Identify which cell holds the provided text, then report its [x, y] central coordinate. 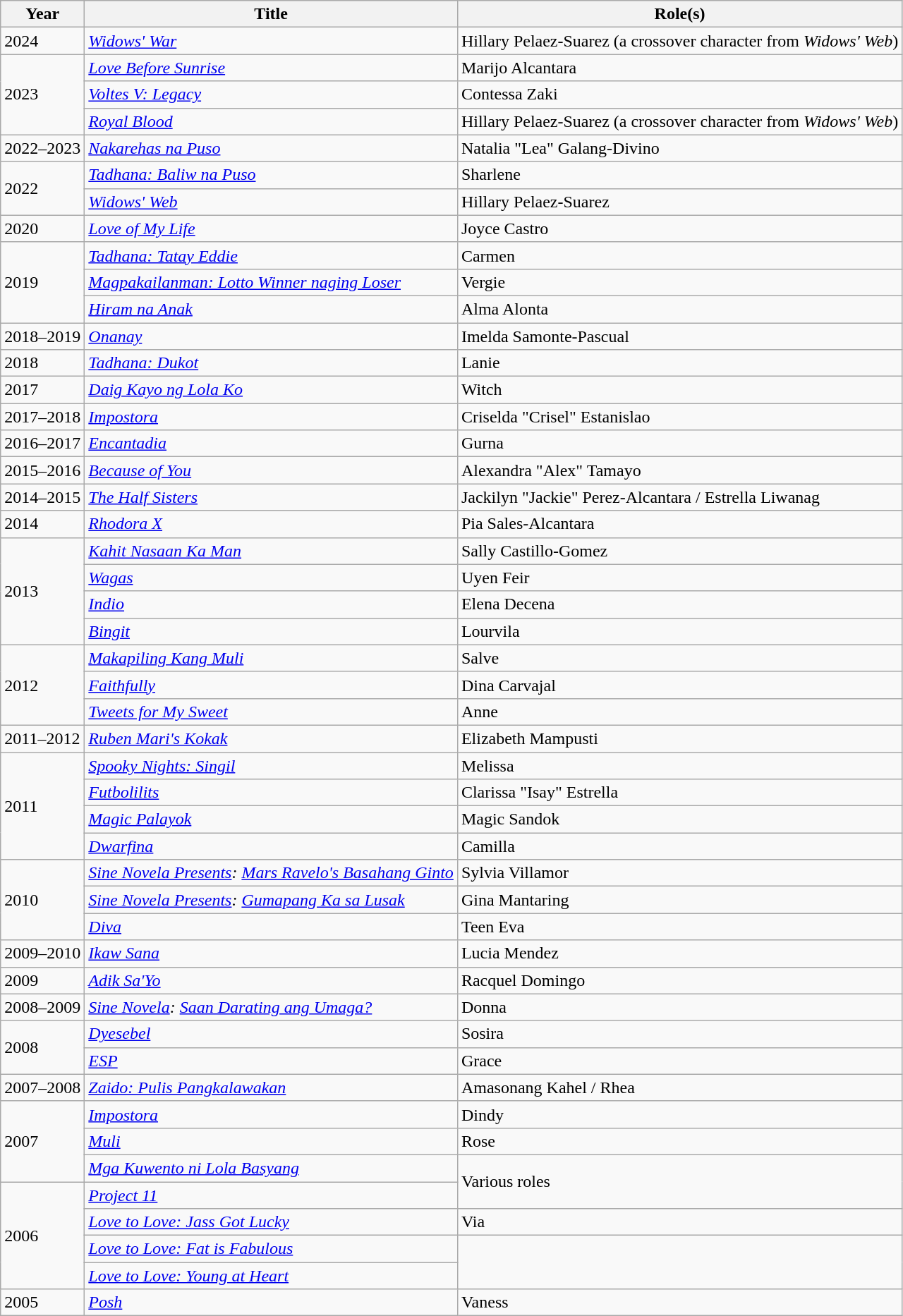
Dwarfina [271, 846]
2012 [42, 685]
Clarissa "Isay" Estrella [679, 793]
Hillary Pelaez-Suarez [679, 202]
Via [679, 1222]
Amasonang Kahel / Rhea [679, 1087]
Anne [679, 712]
Grace [679, 1061]
2007 [42, 1141]
Encantadia [271, 444]
Gina Mantaring [679, 900]
Tweets for My Sweet [271, 712]
Magic Sandok [679, 820]
2017–2018 [42, 417]
Rhodora X [271, 524]
2017 [42, 390]
Voltes V: Legacy [271, 95]
Sosira [679, 1034]
Mga Kuwento ni Lola Basyang [271, 1168]
Role(s) [679, 14]
Donna [679, 1007]
2013 [42, 591]
2016–2017 [42, 444]
Contessa Zaki [679, 95]
2009 [42, 980]
Kahit Nasaan Ka Man [271, 551]
2014 [42, 524]
Natalia "Lea" Galang-Divino [679, 148]
Indio [271, 604]
Because of You [271, 470]
Tadhana: Tatay Eddie [271, 255]
Sharlene [679, 175]
Racquel Domingo [679, 980]
Uyen Feir [679, 578]
Camilla [679, 846]
Faithfully [271, 685]
2022–2023 [42, 148]
2015–2016 [42, 470]
Love to Love: Jass Got Lucky [271, 1222]
Vaness [679, 1303]
Wagas [271, 578]
Ruben Mari's Kokak [271, 738]
Lucia Mendez [679, 954]
Alma Alonta [679, 309]
Salve [679, 658]
Lourvila [679, 631]
Project 11 [271, 1195]
Pia Sales-Alcantara [679, 524]
2014–2015 [42, 497]
2011 [42, 805]
2020 [42, 229]
2005 [42, 1303]
Vergie [679, 282]
2019 [42, 282]
Criselda "Crisel" Estanislao [679, 417]
Adik Sa'Yo [271, 980]
2007–2008 [42, 1087]
Sine Novela: Saan Darating ang Umaga? [271, 1007]
Sine Novela Presents: Gumapang Ka sa Lusak [271, 900]
Witch [679, 390]
Bingit [271, 631]
Love to Love: Young at Heart [271, 1276]
2006 [42, 1236]
The Half Sisters [271, 497]
2018–2019 [42, 336]
Melissa [679, 765]
ESP [271, 1061]
Joyce Castro [679, 229]
Sally Castillo-Gomez [679, 551]
Zaido: Pulis Pangkalawakan [271, 1087]
Spooky Nights: Singil [271, 765]
Imelda Samonte-Pascual [679, 336]
Tadhana: Dukot [271, 363]
Muli [271, 1141]
Elena Decena [679, 604]
Dina Carvajal [679, 685]
Tadhana: Baliw na Puso [271, 175]
Sine Novela Presents: Mars Ravelo's Basahang Ginto [271, 873]
Sylvia Villamor [679, 873]
Magic Palayok [271, 820]
Dyesebel [271, 1034]
2009–2010 [42, 954]
Diva [271, 927]
Dindy [679, 1114]
Lanie [679, 363]
Rose [679, 1141]
2018 [42, 363]
Onanay [271, 336]
Title [271, 14]
Futbolilits [271, 793]
Widows' Web [271, 202]
Elizabeth Mampusti [679, 738]
Carmen [679, 255]
Alexandra "Alex" Tamayo [679, 470]
Widows' War [271, 41]
2008–2009 [42, 1007]
Makapiling Kang Muli [271, 658]
Daig Kayo ng Lola Ko [271, 390]
Ikaw Sana [271, 954]
Love of My Life [271, 229]
Year [42, 14]
Nakarehas na Puso [271, 148]
2022 [42, 188]
2010 [42, 900]
2023 [42, 95]
2008 [42, 1047]
Various roles [679, 1181]
Teen Eva [679, 927]
Magpakailanman: Lotto Winner naging Loser [271, 282]
Hiram na Anak [271, 309]
Love to Love: Fat is Fabulous [271, 1249]
2011–2012 [42, 738]
2024 [42, 41]
Jackilyn "Jackie" Perez-Alcantara / Estrella Liwanag [679, 497]
Royal Blood [271, 121]
Gurna [679, 444]
Love Before Sunrise [271, 68]
Posh [271, 1303]
Marijo Alcantara [679, 68]
